Scan for the cell matching the given text and deliver its [X, Y] coordinate at center. 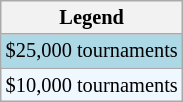
Legend [92, 17]
$25,000 tournaments [92, 51]
$10,000 tournaments [92, 85]
